Scan for the cell matching the given text and deliver its [X, Y] coordinate at center. 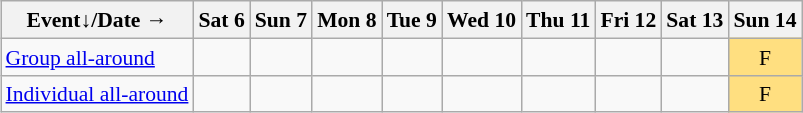
Tue 9 [412, 20]
Event↓/Date → [96, 20]
Sun 7 [281, 20]
Sat 6 [221, 20]
Sun 14 [764, 20]
Thu 11 [558, 20]
Fri 12 [628, 20]
Mon 8 [346, 20]
Individual all-around [96, 94]
Sat 13 [694, 20]
Wed 10 [482, 20]
Group all-around [96, 56]
